Search for the cell housing the specified text and yield its (x, y) center coordinate. 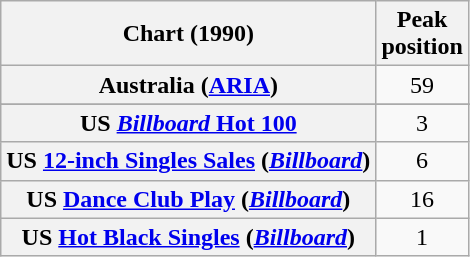
Australia (ARIA) (188, 85)
6 (422, 161)
1 (422, 237)
Chart (1990) (188, 34)
Peakposition (422, 34)
59 (422, 85)
3 (422, 123)
US Hot Black Singles (Billboard) (188, 237)
US Dance Club Play (Billboard) (188, 199)
US 12-inch Singles Sales (Billboard) (188, 161)
16 (422, 199)
US Billboard Hot 100 (188, 123)
